Locate the cell with the specified text and output its [x, y] center coordinate. 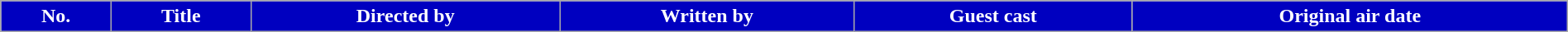
Title [180, 16]
No. [56, 16]
Original air date [1350, 16]
Written by [706, 16]
Directed by [405, 16]
Guest cast [992, 16]
